Return [x, y] of the center of cell containing provided text 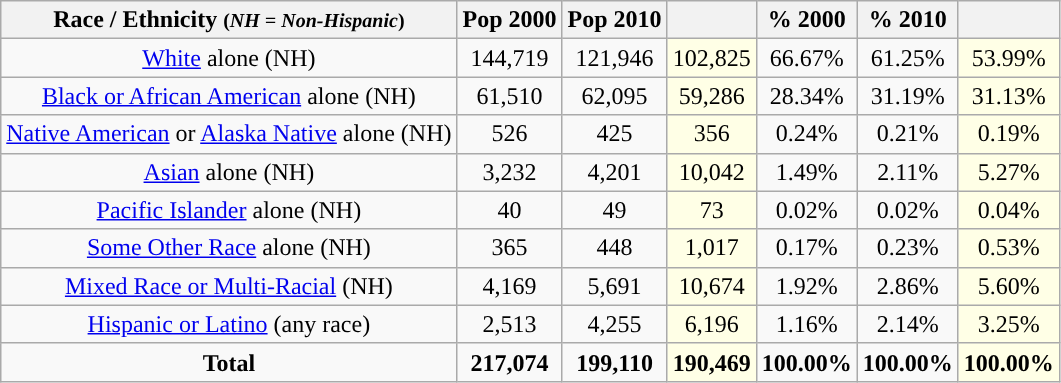
2.86% [908, 286]
1,017 [712, 248]
40 [510, 210]
2.14% [908, 324]
49 [614, 210]
% 2000 [806, 20]
0.53% [1008, 248]
217,074 [510, 362]
0.21% [908, 134]
Pacific Islander alone (NH) [229, 210]
5,691 [614, 286]
425 [614, 134]
61,510 [510, 96]
10,674 [712, 286]
Mixed Race or Multi-Racial (NH) [229, 286]
31.19% [908, 96]
6,196 [712, 324]
356 [712, 134]
61.25% [908, 58]
10,042 [712, 172]
% 2010 [908, 20]
66.67% [806, 58]
102,825 [712, 58]
0.04% [1008, 210]
4,169 [510, 286]
1.49% [806, 172]
62,095 [614, 96]
2,513 [510, 324]
4,255 [614, 324]
2.11% [908, 172]
199,110 [614, 362]
0.24% [806, 134]
5.27% [1008, 172]
Pop 2010 [614, 20]
3,232 [510, 172]
28.34% [806, 96]
365 [510, 248]
53.99% [1008, 58]
Black or African American alone (NH) [229, 96]
121,946 [614, 58]
Pop 2000 [510, 20]
0.17% [806, 248]
Total [229, 362]
Hispanic or Latino (any race) [229, 324]
3.25% [1008, 324]
1.16% [806, 324]
Native American or Alaska Native alone (NH) [229, 134]
4,201 [614, 172]
31.13% [1008, 96]
White alone (NH) [229, 58]
526 [510, 134]
448 [614, 248]
1.92% [806, 286]
Some Other Race alone (NH) [229, 248]
73 [712, 210]
190,469 [712, 362]
Race / Ethnicity (NH = Non-Hispanic) [229, 20]
0.23% [908, 248]
59,286 [712, 96]
5.60% [1008, 286]
Asian alone (NH) [229, 172]
144,719 [510, 58]
0.19% [1008, 134]
